Search for the cell housing the specified text and yield its [X, Y] center coordinate. 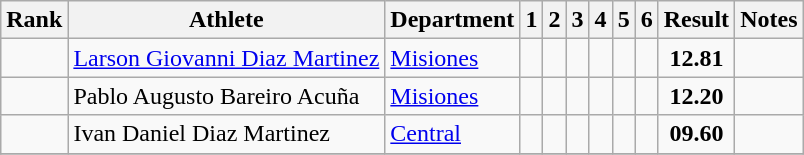
Ivan Daniel Diaz Martinez [226, 134]
Result [696, 20]
12.20 [696, 96]
12.81 [696, 58]
Rank [34, 20]
Central [452, 134]
Department [452, 20]
5 [624, 20]
Larson Giovanni Diaz Martinez [226, 58]
6 [646, 20]
2 [554, 20]
Pablo Augusto Bareiro Acuña [226, 96]
Notes [769, 20]
4 [600, 20]
09.60 [696, 134]
Athlete [226, 20]
3 [578, 20]
1 [532, 20]
